Detect which cell encompasses the target text, then output its [X, Y] center coordinate. 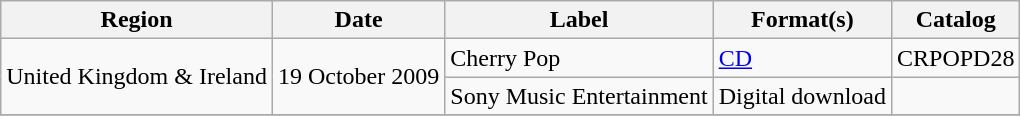
United Kingdom & Ireland [137, 77]
Cherry Pop [579, 58]
Label [579, 20]
CD [802, 58]
19 October 2009 [358, 77]
CRPOPD28 [956, 58]
Format(s) [802, 20]
Digital download [802, 96]
Sony Music Entertainment [579, 96]
Catalog [956, 20]
Region [137, 20]
Date [358, 20]
